Identify which cell holds the provided text, then report its (X, Y) central coordinate. 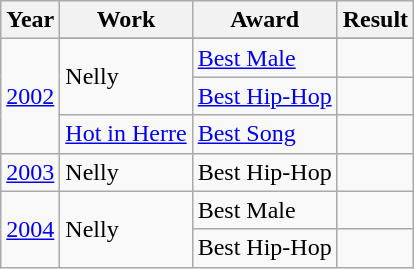
Year (30, 20)
2002 (30, 96)
Hot in Herre (126, 134)
Work (126, 20)
Result (375, 20)
2003 (30, 172)
Best Song (264, 134)
Award (264, 20)
2004 (30, 229)
